Find where the given text appears and provide that cell's center as [X, Y] coordinate. 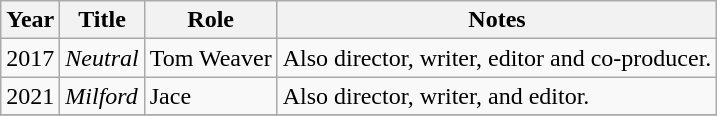
Jace [210, 96]
2021 [30, 96]
Year [30, 20]
Role [210, 20]
Notes [497, 20]
Neutral [102, 58]
2017 [30, 58]
Milford [102, 96]
Also director, writer, editor and co-producer. [497, 58]
Title [102, 20]
Tom Weaver [210, 58]
Also director, writer, and editor. [497, 96]
